Capture the cell that displays the provided text and extract its [X, Y] central coordinate. 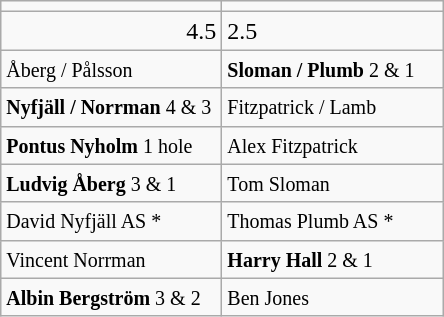
Nyfjäll / Norrman 4 & 3 [112, 107]
Thomas Plumb AS * [332, 221]
2.5 [332, 31]
Ludvig Åberg 3 & 1 [112, 183]
David Nyfjäll AS * [112, 221]
Ben Jones [332, 297]
Tom Sloman [332, 183]
Vincent Norrman [112, 259]
Sloman / Plumb 2 & 1 [332, 69]
Pontus Nyholm 1 hole [112, 145]
Åberg / Pålsson [112, 69]
Fitzpatrick / Lamb [332, 107]
Alex Fitzpatrick [332, 145]
4.5 [112, 31]
Harry Hall 2 & 1 [332, 259]
Albin Bergström 3 & 2 [112, 297]
